Pinpoint the cell where the given text exists, returning its (X, Y) midpoint coordinate. 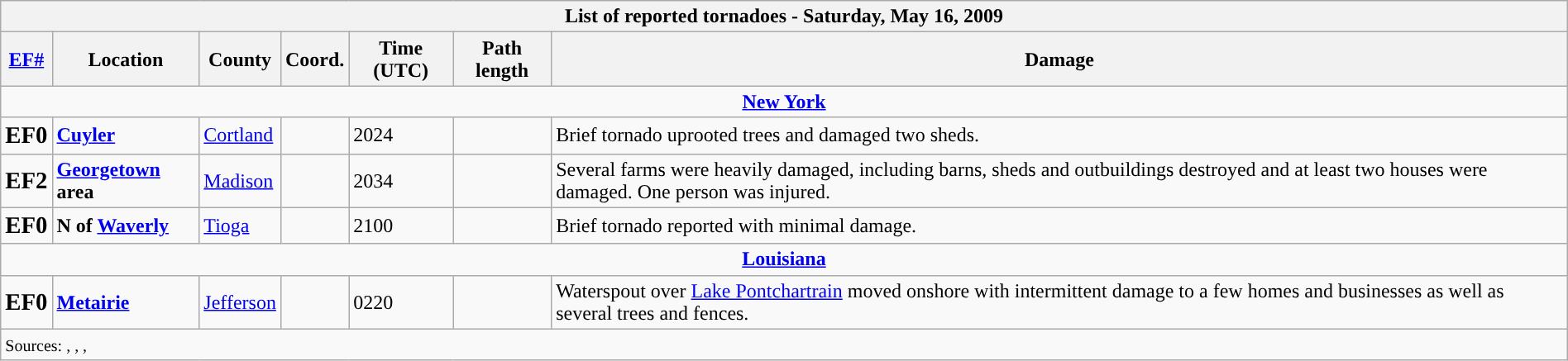
0220 (401, 302)
Location (126, 59)
Cuyler (126, 135)
Metairie (126, 302)
Several farms were heavily damaged, including barns, sheds and outbuildings destroyed and at least two houses were damaged. One person was injured. (1060, 180)
Path length (503, 59)
Tioga (240, 226)
List of reported tornadoes - Saturday, May 16, 2009 (784, 17)
Madison (240, 180)
Louisiana (784, 259)
Sources: , , , (784, 344)
Brief tornado reported with minimal damage. (1060, 226)
Georgetown area (126, 180)
Waterspout over Lake Pontchartrain moved onshore with intermittent damage to a few homes and businesses as well as several trees and fences. (1060, 302)
Time (UTC) (401, 59)
2034 (401, 180)
County (240, 59)
EF2 (26, 180)
Coord. (314, 59)
Damage (1060, 59)
New York (784, 102)
Brief tornado uprooted trees and damaged two sheds. (1060, 135)
Cortland (240, 135)
Jefferson (240, 302)
EF# (26, 59)
N of Waverly (126, 226)
2024 (401, 135)
2100 (401, 226)
